Extract the [X, Y] coordinate from the center of the cell holding the provided text.  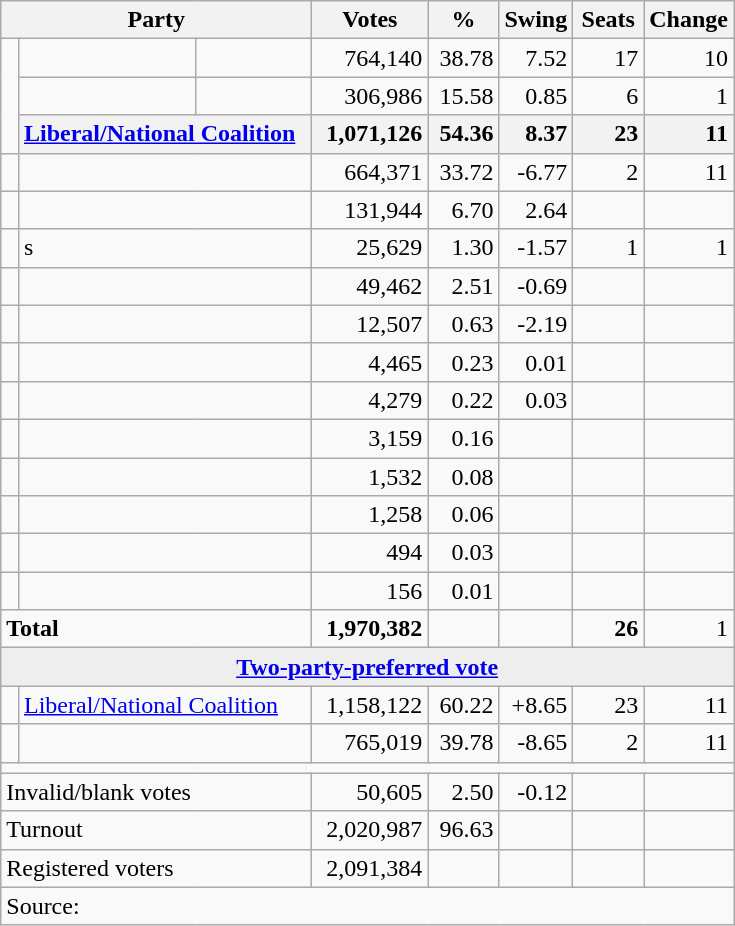
0.63 [464, 324]
Votes [370, 20]
1,158,122 [370, 705]
0.08 [464, 477]
60.22 [464, 705]
Registered voters [156, 868]
0.85 [536, 96]
Change [689, 20]
Total [156, 629]
Swing [536, 20]
6 [608, 96]
50,605 [370, 792]
49,462 [370, 286]
26 [608, 629]
54.36 [464, 134]
1,071,126 [370, 134]
2.50 [464, 792]
% [464, 20]
39.78 [464, 743]
33.72 [464, 172]
10 [689, 58]
2.64 [536, 210]
Two-party-preferred vote [368, 667]
17 [608, 58]
Source: [368, 906]
2.51 [464, 286]
131,944 [370, 210]
Invalid/blank votes [156, 792]
664,371 [370, 172]
Seats [608, 20]
6.70 [464, 210]
2,020,987 [370, 830]
0.22 [464, 400]
-0.12 [536, 792]
12,507 [370, 324]
-8.65 [536, 743]
0.06 [464, 515]
2,091,384 [370, 868]
8.37 [536, 134]
-1.57 [536, 248]
3,159 [370, 438]
0.16 [464, 438]
0.23 [464, 362]
15.58 [464, 96]
38.78 [464, 58]
s [164, 248]
764,140 [370, 58]
-2.19 [536, 324]
156 [370, 591]
7.52 [536, 58]
1,970,382 [370, 629]
Turnout [156, 830]
765,019 [370, 743]
494 [370, 553]
25,629 [370, 248]
4,465 [370, 362]
+8.65 [536, 705]
306,986 [370, 96]
1.30 [464, 248]
-6.77 [536, 172]
Party [156, 20]
4,279 [370, 400]
1,532 [370, 477]
-0.69 [536, 286]
96.63 [464, 830]
1,258 [370, 515]
